Return [X, Y] of the center of cell containing provided text 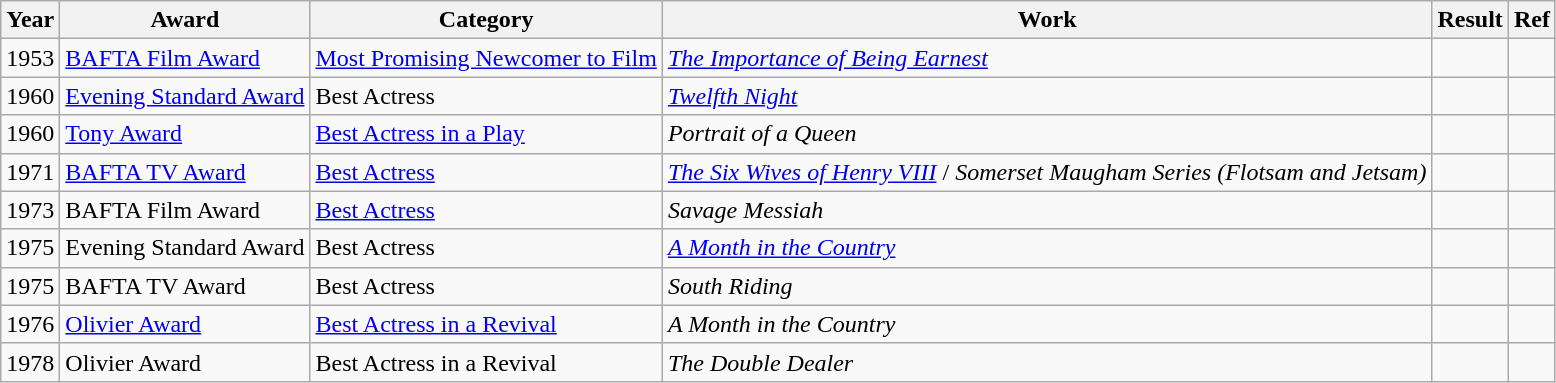
Portrait of a Queen [1047, 134]
Tony Award [185, 134]
Result [1470, 20]
Most Promising Newcomer to Film [486, 58]
Year [30, 20]
1976 [30, 324]
Ref [1532, 20]
The Six Wives of Henry VIII / Somerset Maugham Series (Flotsam and Jetsam) [1047, 172]
Savage Messiah [1047, 210]
Category [486, 20]
Award [185, 20]
Best Actress in a Play [486, 134]
Work [1047, 20]
The Double Dealer [1047, 362]
Twelfth Night [1047, 96]
1978 [30, 362]
South Riding [1047, 286]
1953 [30, 58]
1971 [30, 172]
The Importance of Being Earnest [1047, 58]
1973 [30, 210]
